Locate the cell with the specified text and output its (X, Y) center coordinate. 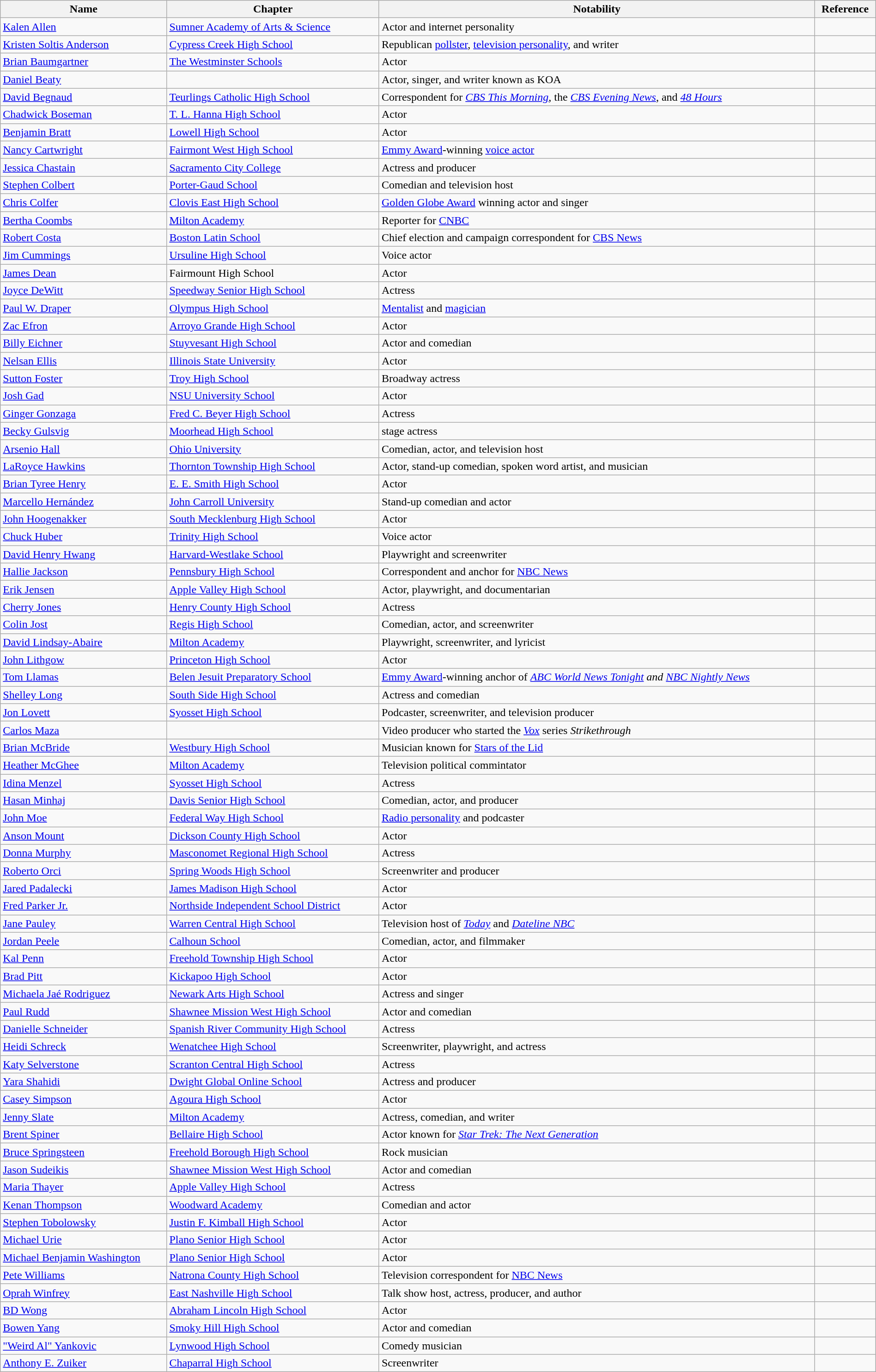
Chadwick Boseman (84, 115)
Brent Spiner (84, 1135)
Arsenio Hall (84, 449)
Benjamin Bratt (84, 132)
Erik Jensen (84, 589)
Actress, comedian, and writer (597, 1117)
James Madison High School (273, 888)
John Moe (84, 818)
Colin Jost (84, 625)
Sumner Academy of Arts & Science (273, 27)
Video producer who started the Vox series Strikethrough (597, 730)
Nancy Cartwright (84, 150)
Teurlings Catholic High School (273, 97)
Regis High School (273, 625)
Daniel Beaty (84, 79)
Rock musician (597, 1152)
Tom Llamas (84, 677)
Reporter for CNBC (597, 220)
Television host of Today and Dateline NBC (597, 923)
Actor known for Star Trek: The Next Generation (597, 1135)
Freehold Township High School (273, 959)
Harvard-Westlake School (273, 554)
Clovis East High School (273, 202)
Actress and comedian (597, 695)
Bellaire High School (273, 1135)
Danielle Schneider (84, 1029)
Emmy Award-winning voice actor (597, 150)
Spanish River Community High School (273, 1029)
Belen Jesuit Preparatory School (273, 677)
Katy Selverstone (84, 1064)
Jim Cummings (84, 255)
Comedy musician (597, 1346)
Marcello Hernández (84, 501)
Oprah Winfrey (84, 1293)
Moorhead High School (273, 431)
Spring Woods High School (273, 871)
Comedian, actor, and producer (597, 801)
Comedian, actor, and filmmaker (597, 941)
Comedian and television host (597, 185)
Calhoun School (273, 941)
Playwright, screenwriter, and lyricist (597, 642)
Carlos Maza (84, 730)
Anson Mount (84, 836)
The Westminster Schools (273, 62)
Hasan Minhaj (84, 801)
Jared Padalecki (84, 888)
Actor and internet personality (597, 27)
"Weird Al" Yankovic (84, 1346)
Musician known for Stars of the Lid (597, 747)
Trinity High School (273, 537)
Warren Central High School (273, 923)
Actor, playwright, and documentarian (597, 589)
Paul W. Draper (84, 308)
Brian Baumgartner (84, 62)
Davis Senior High School (273, 801)
Podcaster, screenwriter, and television producer (597, 712)
Jessica Chastain (84, 167)
Speedway Senior High School (273, 291)
Hallie Jackson (84, 572)
Scranton Central High School (273, 1064)
Republican pollster, television personality, and writer (597, 44)
Screenwriter (597, 1363)
Princeton High School (273, 660)
Justin F. Kimball High School (273, 1222)
Kal Penn (84, 959)
Jane Pauley (84, 923)
Playwright and screenwriter (597, 554)
Porter-Gaud School (273, 185)
Jenny Slate (84, 1117)
Notability (597, 9)
Joyce DeWitt (84, 291)
Screenwriter, playwright, and actress (597, 1046)
Billy Eichner (84, 343)
Yara Shahidi (84, 1082)
Stephen Colbert (84, 185)
Brad Pitt (84, 976)
Ursuline High School (273, 255)
David Lindsay-Abaire (84, 642)
Dickson County High School (273, 836)
Kenan Thompson (84, 1205)
Kickapoo High School (273, 976)
Federal Way High School (273, 818)
Pete Williams (84, 1275)
Fairmount High School (273, 273)
Michael Benjamin Washington (84, 1257)
Heidi Schreck (84, 1046)
Cherry Jones (84, 607)
Casey Simpson (84, 1099)
James Dean (84, 273)
Actor, stand-up comedian, spoken word artist, and musician (597, 466)
Thornton Township High School (273, 466)
Jon Lovett (84, 712)
Smoky Hill High School (273, 1328)
Bowen Yang (84, 1328)
Zac Efron (84, 326)
Sacramento City College (273, 167)
Brian Tyree Henry (84, 484)
Stephen Tobolowsky (84, 1222)
Broadway actress (597, 378)
Troy High School (273, 378)
Olympus High School (273, 308)
Agoura High School (273, 1099)
Josh Gad (84, 396)
Chapter (273, 9)
LaRoyce Hawkins (84, 466)
T. L. Hanna High School (273, 115)
Anthony E. Zuiker (84, 1363)
Nelsan Ellis (84, 361)
Television political commintator (597, 765)
Arroyo Grande High School (273, 326)
Kristen Soltis Anderson (84, 44)
Maria Thayer (84, 1187)
Paul Rudd (84, 1011)
Natrona County High School (273, 1275)
stage actress (597, 431)
Michael Urie (84, 1240)
South Mecklenburg High School (273, 519)
South Side High School (273, 695)
Robert Costa (84, 238)
Chris Colfer (84, 202)
Idina Menzel (84, 783)
Westbury High School (273, 747)
Comedian, actor, and screenwriter (597, 625)
Fred C. Beyer High School (273, 413)
Bruce Springsteen (84, 1152)
Fred Parker Jr. (84, 906)
Jason Sudeikis (84, 1170)
Illinois State University (273, 361)
Pennsbury High School (273, 572)
Dwight Global Online School (273, 1082)
John Lithgow (84, 660)
David Henry Hwang (84, 554)
East Nashville High School (273, 1293)
Chief election and campaign correspondent for CBS News (597, 238)
Stand-up comedian and actor (597, 501)
Correspondent and anchor for NBC News (597, 572)
Roberto Orci (84, 871)
Henry County High School (273, 607)
Name (84, 9)
Lowell High School (273, 132)
Talk show host, actress, producer, and author (597, 1293)
Abraham Lincoln High School (273, 1310)
Newark Arts High School (273, 994)
Michaela Jaé Rodriguez (84, 994)
Ginger Gonzaga (84, 413)
Cypress Creek High School (273, 44)
Comedian and actor (597, 1205)
Actress and singer (597, 994)
E. E. Smith High School (273, 484)
Reference (845, 9)
Fairmont West High School (273, 150)
Donna Murphy (84, 853)
Freehold Borough High School (273, 1152)
Actor, singer, and writer known as KOA (597, 79)
John Carroll University (273, 501)
Jordan Peele (84, 941)
Sutton Foster (84, 378)
Heather McGhee (84, 765)
Screenwriter and producer (597, 871)
Woodward Academy (273, 1205)
Masconomet Regional High School (273, 853)
Northside Independent School District (273, 906)
Radio personality and podcaster (597, 818)
David Begnaud (84, 97)
Becky Gulsvig (84, 431)
Chuck Huber (84, 537)
BD Wong (84, 1310)
Comedian, actor, and television host (597, 449)
Lynwood High School (273, 1346)
Television correspondent for NBC News (597, 1275)
Correspondent for CBS This Morning, the CBS Evening News, and 48 Hours (597, 97)
Wenatchee High School (273, 1046)
Brian McBride (84, 747)
John Hoogenakker (84, 519)
NSU University School (273, 396)
Stuyvesant High School (273, 343)
Mentalist and magician (597, 308)
Boston Latin School (273, 238)
Kalen Allen (84, 27)
Shelley Long (84, 695)
Ohio University (273, 449)
Bertha Coombs (84, 220)
Chaparral High School (273, 1363)
Golden Globe Award winning actor and singer (597, 202)
Emmy Award-winning anchor of ABC World News Tonight and NBC Nightly News (597, 677)
